Identify which cell holds the provided text, then report its [x, y] central coordinate. 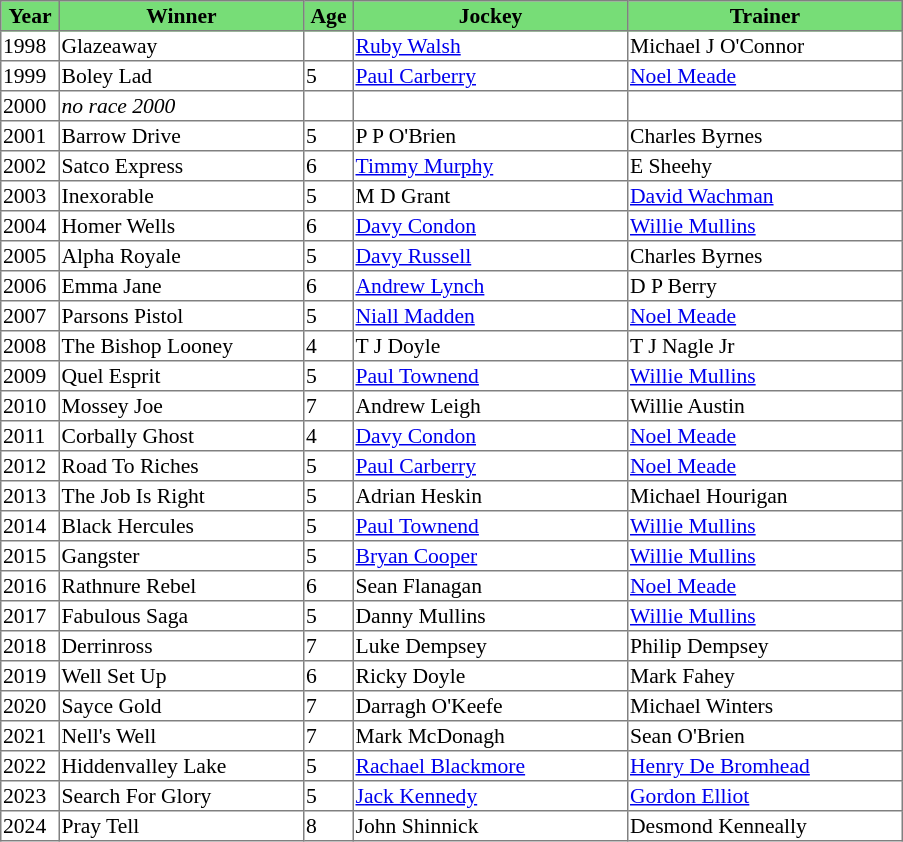
Michael Hourigan [765, 496]
Trainer [765, 16]
Jack Kennedy [490, 796]
2010 [30, 406]
Quel Esprit [181, 376]
8 [329, 826]
Gangster [181, 556]
D P Berry [765, 286]
The Job Is Right [181, 496]
2005 [30, 256]
David Wachman [765, 196]
Jockey [490, 16]
2001 [30, 136]
The Bishop Looney [181, 346]
Michael Winters [765, 706]
Age [329, 16]
Pray Tell [181, 826]
2013 [30, 496]
Hiddenvalley Lake [181, 766]
2008 [30, 346]
Darragh O'Keefe [490, 706]
Nell's Well [181, 736]
Desmond Kenneally [765, 826]
Adrian Heskin [490, 496]
2003 [30, 196]
John Shinnick [490, 826]
Derrinross [181, 646]
Well Set Up [181, 676]
Boley Lad [181, 76]
2021 [30, 736]
2016 [30, 586]
Homer Wells [181, 226]
2012 [30, 466]
Timmy Murphy [490, 166]
2022 [30, 766]
2014 [30, 526]
Bryan Cooper [490, 556]
Glazeaway [181, 46]
2015 [30, 556]
Michael J O'Connor [765, 46]
M D Grant [490, 196]
Gordon Elliot [765, 796]
Alpha Royale [181, 256]
1998 [30, 46]
Winner [181, 16]
Inexorable [181, 196]
Year [30, 16]
T J Nagle Jr [765, 346]
Sean Flanagan [490, 586]
2023 [30, 796]
Philip Dempsey [765, 646]
T J Doyle [490, 346]
2024 [30, 826]
Ruby Walsh [490, 46]
Ricky Doyle [490, 676]
Sean O'Brien [765, 736]
Andrew Leigh [490, 406]
2019 [30, 676]
2020 [30, 706]
Mark Fahey [765, 676]
Andrew Lynch [490, 286]
Rachael Blackmore [490, 766]
2004 [30, 226]
2000 [30, 106]
Emma Jane [181, 286]
Davy Russell [490, 256]
Danny Mullins [490, 616]
1999 [30, 76]
Satco Express [181, 166]
2009 [30, 376]
Parsons Pistol [181, 316]
Sayce Gold [181, 706]
Road To Riches [181, 466]
Luke Dempsey [490, 646]
Henry De Bromhead [765, 766]
Niall Madden [490, 316]
2017 [30, 616]
2011 [30, 436]
Search For Glory [181, 796]
2018 [30, 646]
no race 2000 [181, 106]
E Sheehy [765, 166]
Black Hercules [181, 526]
Fabulous Saga [181, 616]
2006 [30, 286]
Willie Austin [765, 406]
2002 [30, 166]
P P O'Brien [490, 136]
Barrow Drive [181, 136]
Mark McDonagh [490, 736]
2007 [30, 316]
Rathnure Rebel [181, 586]
Corbally Ghost [181, 436]
Mossey Joe [181, 406]
